Locate the cell with the specified text and output its [X, Y] center coordinate. 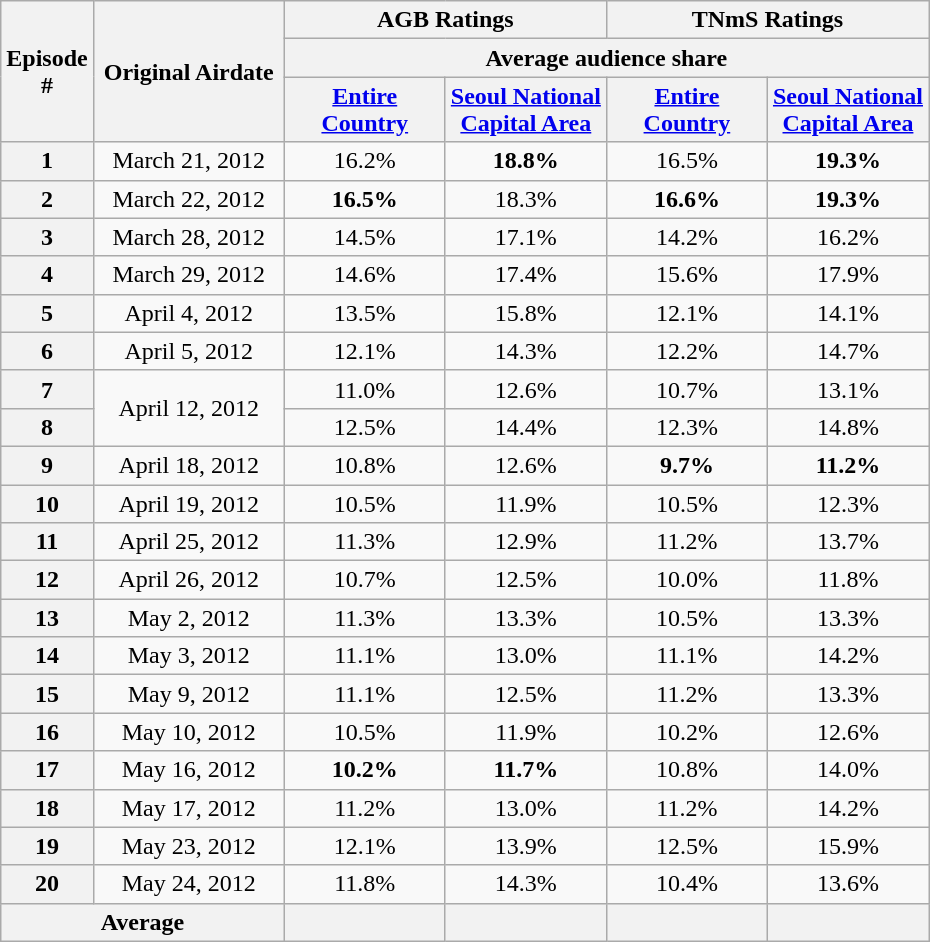
May 2, 2012 [188, 618]
11 [47, 542]
7 [47, 389]
Average [143, 922]
10.0% [686, 580]
14.0% [848, 770]
May 23, 2012 [188, 846]
April 26, 2012 [188, 580]
12.9% [526, 542]
19 [47, 846]
11.0% [364, 389]
17.4% [526, 275]
April 18, 2012 [188, 465]
April 4, 2012 [188, 313]
15.6% [686, 275]
15 [47, 694]
2 [47, 199]
14.1% [848, 313]
May 17, 2012 [188, 808]
12 [47, 580]
May 3, 2012 [188, 656]
16.6% [686, 199]
11.7% [526, 770]
March 22, 2012 [188, 199]
March 29, 2012 [188, 275]
16 [47, 732]
18 [47, 808]
4 [47, 275]
12.2% [686, 351]
13.7% [848, 542]
14.8% [848, 427]
May 24, 2012 [188, 884]
Episode # [47, 72]
10 [47, 503]
17.1% [526, 237]
3 [47, 237]
April 19, 2012 [188, 503]
20 [47, 884]
15.9% [848, 846]
13.9% [526, 846]
15.8% [526, 313]
18.3% [526, 199]
May 16, 2012 [188, 770]
13.5% [364, 313]
18.8% [526, 161]
May 10, 2012 [188, 732]
17.9% [848, 275]
March 21, 2012 [188, 161]
TNmS Ratings [767, 20]
April 5, 2012 [188, 351]
March 28, 2012 [188, 237]
9.7% [686, 465]
14.6% [364, 275]
1 [47, 161]
14.7% [848, 351]
17 [47, 770]
9 [47, 465]
10.4% [686, 884]
13.6% [848, 884]
14 [47, 656]
May 9, 2012 [188, 694]
5 [47, 313]
13.1% [848, 389]
14.4% [526, 427]
Average audience share [606, 58]
April 12, 2012 [188, 408]
14.5% [364, 237]
AGB Ratings [445, 20]
13 [47, 618]
6 [47, 351]
8 [47, 427]
Original Airdate [188, 72]
April 25, 2012 [188, 542]
